Determine the [x, y] coordinate at the center of the cell enclosing the given text.  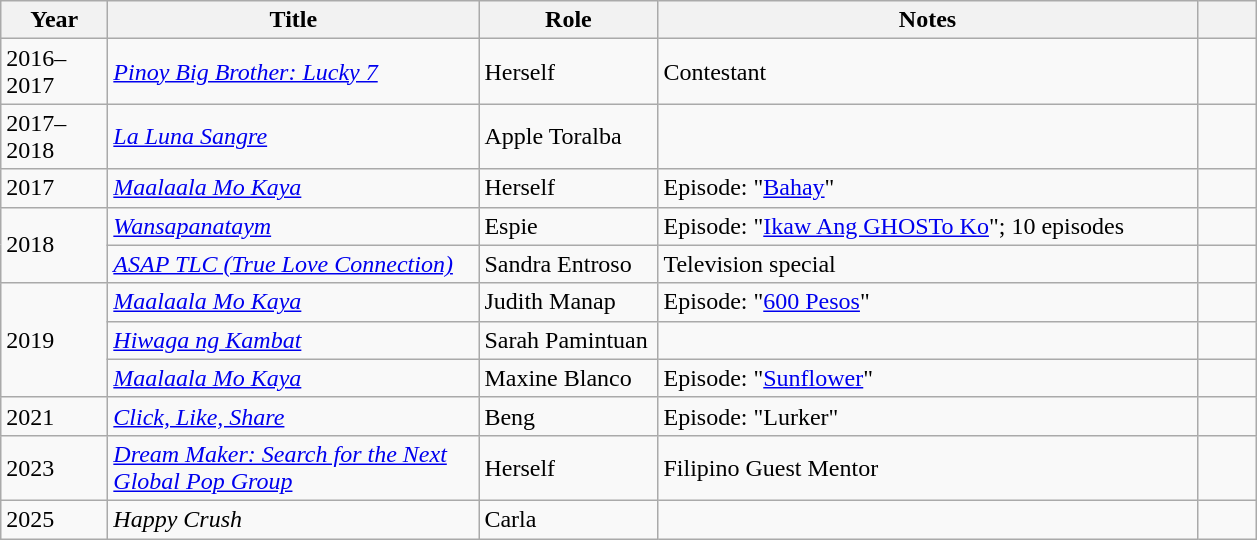
2018 [54, 245]
Episode: "Bahay" [928, 188]
Role [568, 20]
Episode: "Sunflower" [928, 378]
Judith Manap [568, 302]
Television special [928, 264]
Filipino Guest Mentor [928, 468]
Sandra Entroso [568, 264]
Dream Maker: Search for the Next Global Pop Group [294, 468]
Apple Toralba [568, 136]
Title [294, 20]
Pinoy Big Brother: Lucky 7 [294, 72]
Espie [568, 226]
Carla [568, 519]
Year [54, 20]
2021 [54, 416]
2019 [54, 340]
Episode: "600 Pesos" [928, 302]
Contestant [928, 72]
2017–2018 [54, 136]
Happy Crush [294, 519]
La Luna Sangre [294, 136]
Wansapanataym [294, 226]
Beng [568, 416]
2017 [54, 188]
Episode: "Ikaw Ang GHOSTo Ko"; 10 episodes [928, 226]
Sarah Pamintuan [568, 340]
Hiwaga ng Kambat [294, 340]
Click, Like, Share [294, 416]
ASAP TLC (True Love Connection) [294, 264]
Episode: "Lurker" [928, 416]
2025 [54, 519]
Maxine Blanco [568, 378]
2023 [54, 468]
Notes [928, 20]
2016–2017 [54, 72]
